Find where the given text appears and provide that cell's center as [X, Y] coordinate. 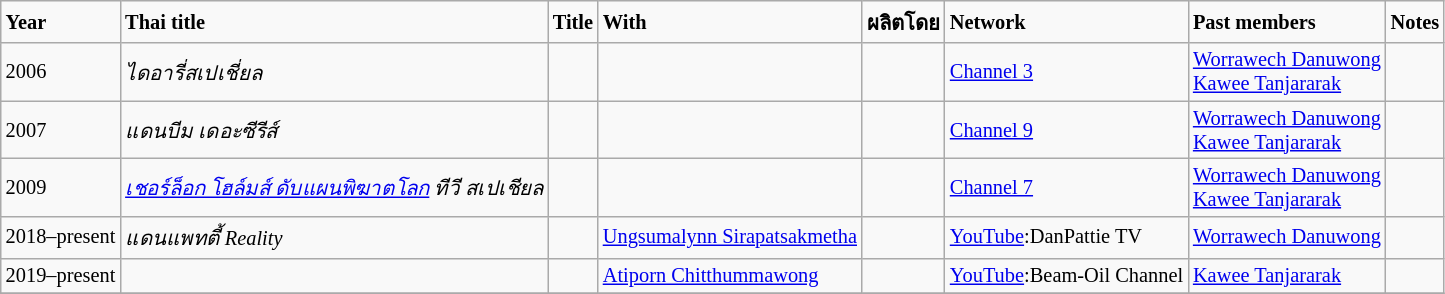
Atiporn Chitthummawong [730, 276]
แดนแพทตี้ Reality [334, 238]
Network [1066, 22]
Notes [1415, 22]
ไดอารี่สเปเชี่ยล [334, 72]
Channel 3 [1066, 72]
2018–present [61, 238]
Channel 7 [1066, 187]
Kawee Tanjararak [1287, 276]
Thai title [334, 22]
Title [573, 22]
Channel 9 [1066, 130]
เชอร์ล็อก โฮล์มส์ ดับแผนพิฆาตโลก ทีวี สเปเชียล [334, 187]
YouTube:DanPattie TV [1066, 238]
Year [61, 22]
ผลิตโดย [904, 22]
2007 [61, 130]
Past members [1287, 22]
Worrawech Danuwong [1287, 238]
2006 [61, 72]
แดนบีม เดอะซีรีส์ [334, 130]
YouTube:Beam-Oil Channel [1066, 276]
With [730, 22]
Ungsumalynn Sirapatsakmetha [730, 238]
2009 [61, 187]
2019–present [61, 276]
